Search for the cell housing the specified text and yield its (X, Y) center coordinate. 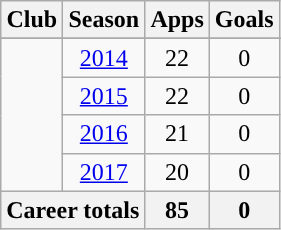
20 (177, 172)
21 (177, 134)
2016 (104, 134)
2017 (104, 172)
Apps (177, 20)
85 (177, 210)
Goals (244, 20)
2014 (104, 58)
2015 (104, 96)
Club (32, 20)
Season (104, 20)
Career totals (73, 210)
